Search for the cell housing the specified text and yield its (X, Y) center coordinate. 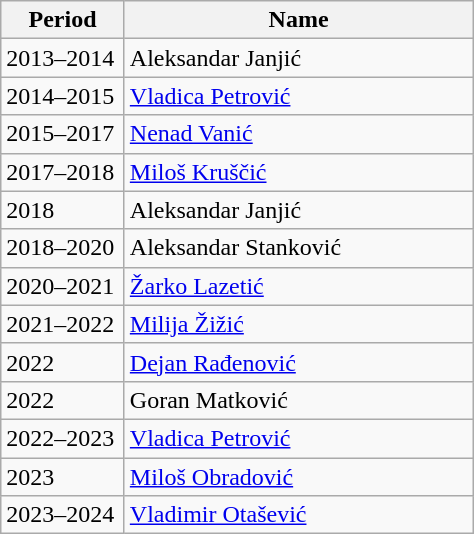
Miloš Obradović (298, 477)
2014–2015 (63, 96)
Miloš Kruščić (298, 172)
2017–2018 (63, 172)
2013–2014 (63, 58)
2015–2017 (63, 134)
2023–2024 (63, 515)
Milija Žižić (298, 324)
Name (298, 20)
2021–2022 (63, 324)
Dejan Rađenović (298, 362)
2020–2021 (63, 286)
2018–2020 (63, 248)
Žarko Lazetić (298, 286)
Period (63, 20)
2023 (63, 477)
Vladimir Otašević (298, 515)
Goran Matković (298, 400)
2022–2023 (63, 438)
Nenad Vanić (298, 134)
2018 (63, 210)
Aleksandar Stanković (298, 248)
